Return the [X, Y] coordinate for the center point of the cell that contains the specified text.  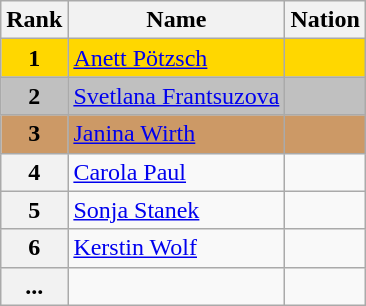
6 [34, 248]
2 [34, 96]
Kerstin Wolf [176, 248]
1 [34, 58]
Anett Pötzsch [176, 58]
Carola Paul [176, 172]
Nation [325, 20]
4 [34, 172]
Janina Wirth [176, 134]
Svetlana Frantsuzova [176, 96]
Name [176, 20]
... [34, 286]
Sonja Stanek [176, 210]
5 [34, 210]
3 [34, 134]
Rank [34, 20]
